Output the (x, y) coordinate of the center of the cell containing the given text.  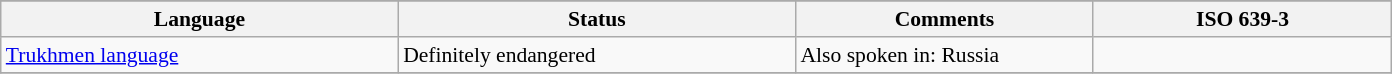
Comments (944, 19)
Also spoken in: Russia (944, 55)
Status (596, 19)
Definitely endangered (596, 55)
ISO 639-3 (1242, 19)
Language (200, 19)
Trukhmen language (200, 55)
